From the cell containing the given text, extract its center point as (X, Y) coordinate. 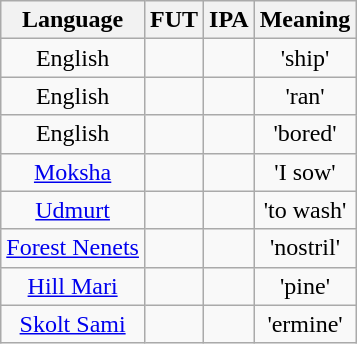
'ship' (305, 58)
Skolt Sami (73, 324)
Meaning (305, 20)
'ran' (305, 96)
IPA (230, 20)
'pine' (305, 286)
'I sow' (305, 172)
FUT (174, 20)
'bored' (305, 134)
Hill Mari (73, 286)
'nostril' (305, 248)
'to wash' (305, 210)
Udmurt (73, 210)
Language (73, 20)
'ermine' (305, 324)
Moksha (73, 172)
Forest Nenets (73, 248)
